For the text-containing cell, return its midpoint in (x, y) coordinate format. 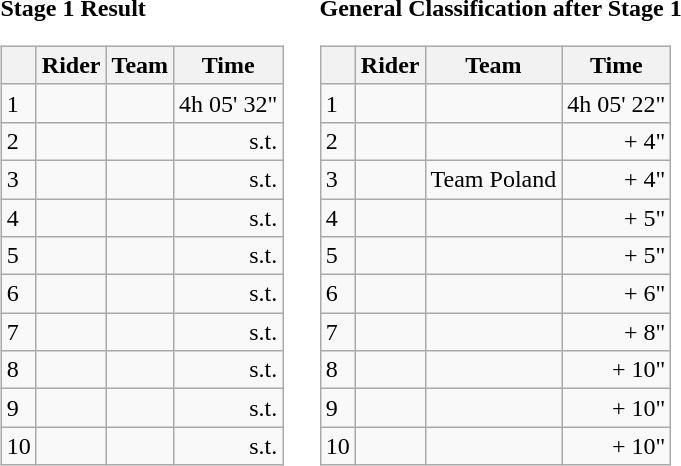
4h 05' 22" (616, 103)
4h 05' 32" (228, 103)
Team Poland (494, 179)
+ 6" (616, 294)
+ 8" (616, 332)
